Capture the cell that displays the provided text and extract its [X, Y] central coordinate. 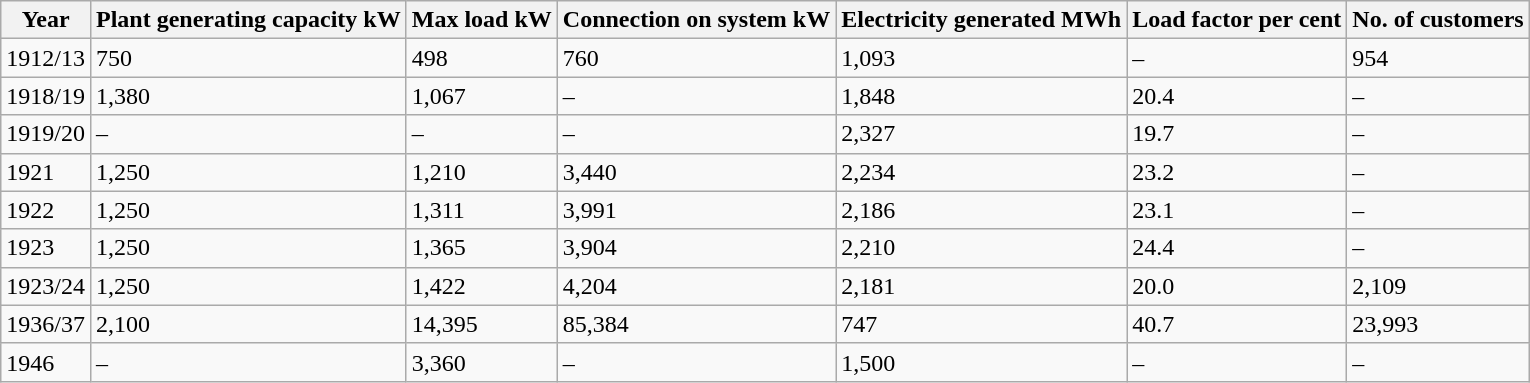
954 [1438, 58]
40.7 [1237, 324]
3,904 [696, 248]
747 [982, 324]
3,360 [482, 362]
No. of customers [1438, 20]
1922 [46, 210]
3,991 [696, 210]
1923 [46, 248]
2,181 [982, 286]
1,500 [982, 362]
1946 [46, 362]
1919/20 [46, 134]
Plant generating capacity kW [248, 20]
2,210 [982, 248]
2,100 [248, 324]
23.2 [1237, 172]
498 [482, 58]
2,186 [982, 210]
14,395 [482, 324]
2,234 [982, 172]
20.4 [1237, 96]
23,993 [1438, 324]
24.4 [1237, 248]
1912/13 [46, 58]
Load factor per cent [1237, 20]
2,327 [982, 134]
2,109 [1438, 286]
1,380 [248, 96]
3,440 [696, 172]
85,384 [696, 324]
1,093 [982, 58]
20.0 [1237, 286]
Year [46, 20]
Electricity generated MWh [982, 20]
19.7 [1237, 134]
1923/24 [46, 286]
Connection on system kW [696, 20]
1918/19 [46, 96]
1921 [46, 172]
1,365 [482, 248]
1936/37 [46, 324]
1,422 [482, 286]
1,311 [482, 210]
1,210 [482, 172]
23.1 [1237, 210]
Max load kW [482, 20]
760 [696, 58]
1,848 [982, 96]
1,067 [482, 96]
4,204 [696, 286]
750 [248, 58]
